Find where the given text appears and provide that cell's center as [x, y] coordinate. 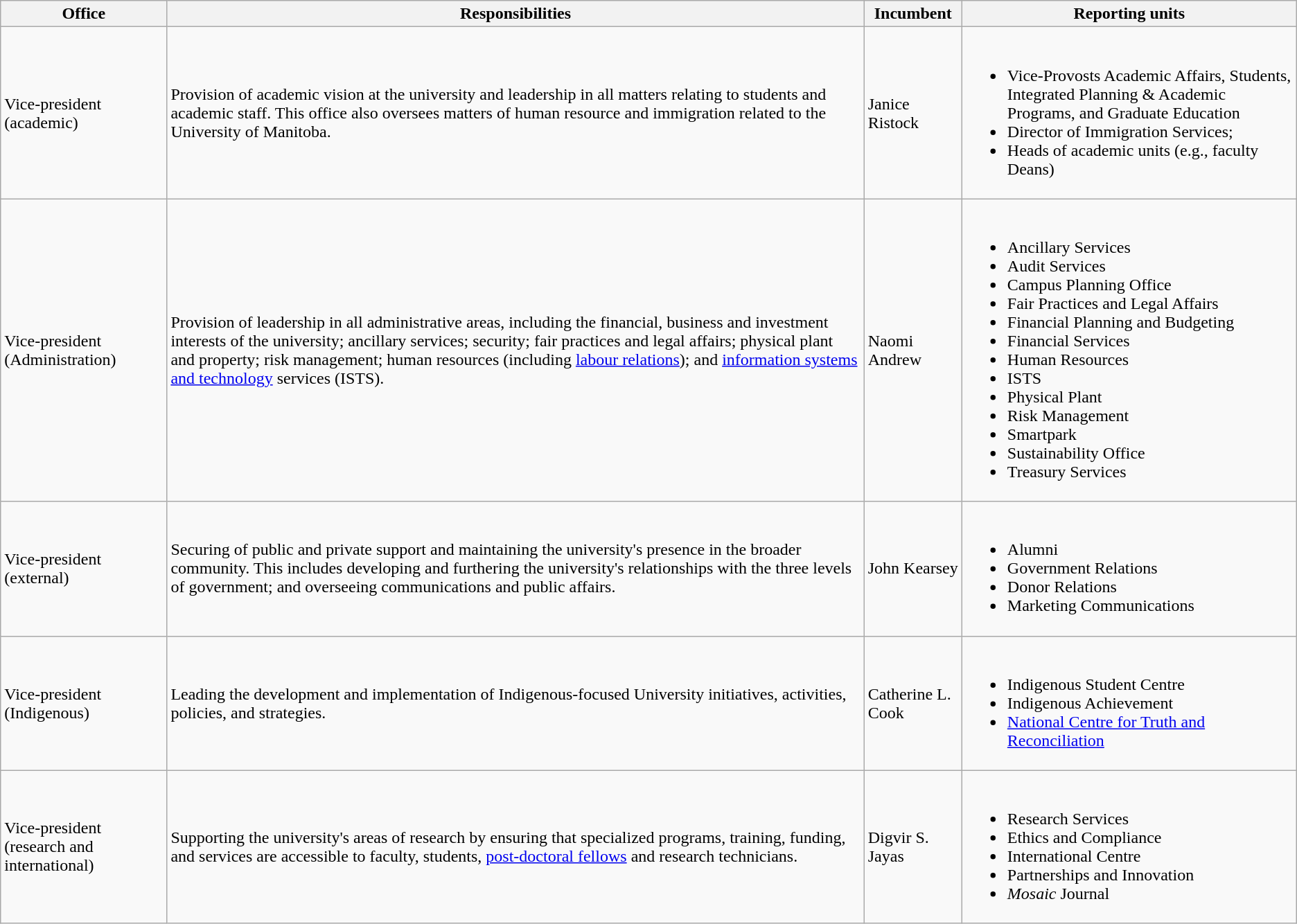
Responsibilities [515, 14]
Indigenous Student CentreIndigenous AchievementNational Centre for Truth and Reconciliation [1129, 703]
Vice-president (research and international) [84, 846]
Naomi Andrew [913, 350]
John Kearsey [913, 569]
Digvir S. Jayas [913, 846]
Vice-president (external) [84, 569]
Office [84, 14]
Vice-president (academic) [84, 113]
Research ServicesEthics and ComplianceInternational CentrePartnerships and InnovationMosaic Journal [1129, 846]
Vice-president (Administration) [84, 350]
Catherine L. Cook [913, 703]
Vice-president (Indigenous) [84, 703]
Leading the development and implementation of Indigenous-focused University initiatives, activities, policies, and strategies. [515, 703]
Janice Ristock [913, 113]
Incumbent [913, 14]
Reporting units [1129, 14]
AlumniGovernment RelationsDonor RelationsMarketing Communications [1129, 569]
